Search for the cell housing the specified text and yield its [X, Y] center coordinate. 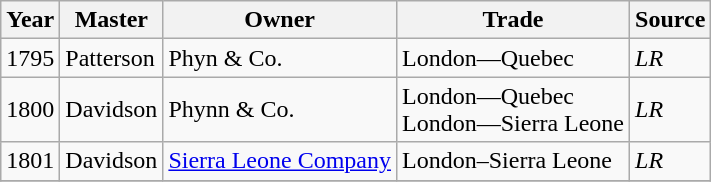
Trade [514, 20]
Sierra Leone Company [280, 161]
London–Sierra Leone [514, 161]
Owner [280, 20]
1795 [30, 58]
1800 [30, 110]
Source [670, 20]
Phynn & Co. [280, 110]
Patterson [112, 58]
Year [30, 20]
London—Quebec [514, 58]
1801 [30, 161]
London—QuebecLondon—Sierra Leone [514, 110]
Master [112, 20]
Phyn & Co. [280, 58]
